Return (X, Y) of the center of cell containing provided text 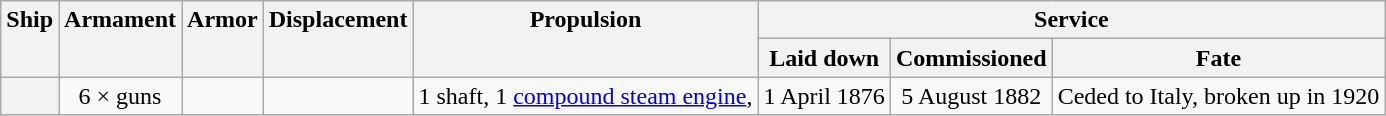
Service (1072, 20)
Laid down (824, 58)
Displacement (338, 39)
1 April 1876 (824, 96)
Armament (120, 39)
1 shaft, 1 compound steam engine, (586, 96)
Commissioned (971, 58)
6 × guns (120, 96)
Ceded to Italy, broken up in 1920 (1218, 96)
Ship (30, 39)
Armor (223, 39)
5 August 1882 (971, 96)
Propulsion (586, 39)
Fate (1218, 58)
